Search for the cell housing the specified text and yield its (X, Y) center coordinate. 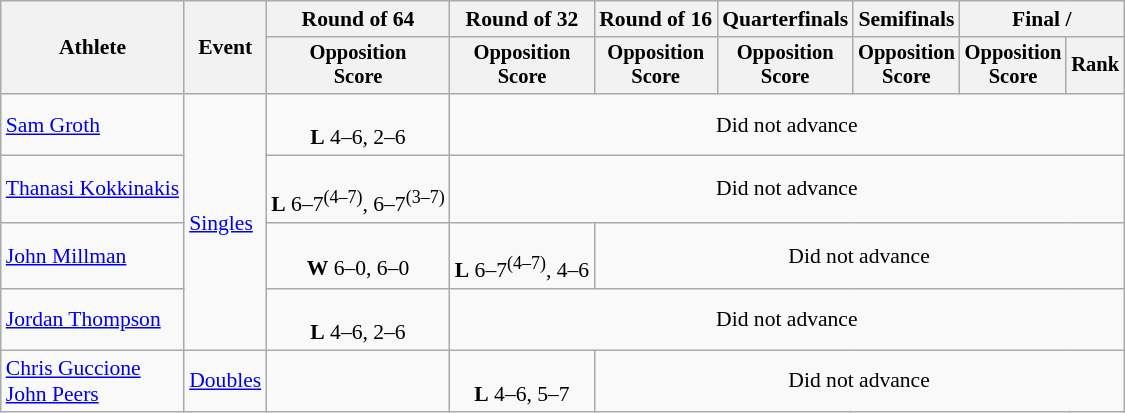
Athlete (92, 48)
Final / (1042, 19)
Round of 64 (358, 19)
Chris GuccioneJohn Peers (92, 380)
Thanasi Kokkinakis (92, 190)
Event (225, 48)
Quarterfinals (785, 19)
L 6–7(4–7), 6–7(3–7) (358, 190)
Doubles (225, 380)
Sam Groth (92, 124)
Round of 32 (522, 19)
L 4–6, 5–7 (522, 380)
W 6–0, 6–0 (358, 256)
L 6–7(4–7), 4–6 (522, 256)
Rank (1095, 66)
Singles (225, 222)
Round of 16 (656, 19)
John Millman (92, 256)
Semifinals (906, 19)
Jordan Thompson (92, 320)
